Detect which cell encompasses the target text, then output its [X, Y] center coordinate. 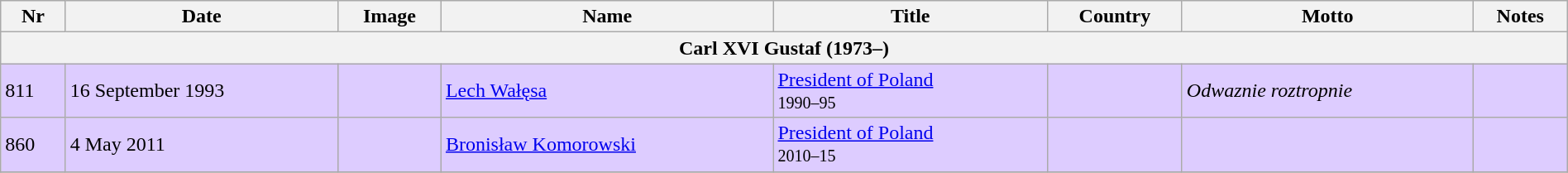
President of Poland1990–95 [911, 91]
Title [911, 17]
President of Poland2010–15 [911, 144]
Date [202, 17]
Nr [33, 17]
Lech Wałęsa [607, 91]
Name [607, 17]
Image [389, 17]
Carl XVI Gustaf (1973–) [784, 48]
4 May 2011 [202, 144]
Notes [1520, 17]
Bronisław Komorowski [607, 144]
Country [1115, 17]
16 September 1993 [202, 91]
Motto [1327, 17]
860 [33, 144]
811 [33, 91]
Odwaznie roztropnie [1327, 91]
